Provide the [X, Y] coordinate of the cell's center where the given text is located.  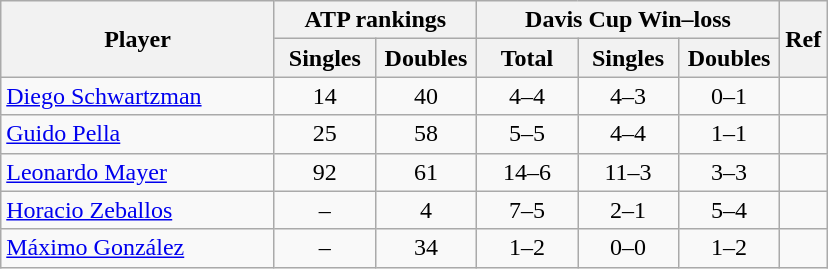
7–5 [526, 210]
14–6 [526, 172]
0–1 [730, 96]
ATP rankings [375, 20]
25 [324, 134]
Player [138, 39]
0–0 [628, 248]
40 [426, 96]
Total [526, 58]
Guido Pella [138, 134]
34 [426, 248]
Horacio Zeballos [138, 210]
Diego Schwartzman [138, 96]
5–4 [730, 210]
5–5 [526, 134]
Leonardo Mayer [138, 172]
14 [324, 96]
4–3 [628, 96]
4 [426, 210]
Davis Cup Win–loss [628, 20]
3–3 [730, 172]
Máximo González [138, 248]
Ref [804, 39]
1–1 [730, 134]
92 [324, 172]
11–3 [628, 172]
58 [426, 134]
2–1 [628, 210]
61 [426, 172]
